Identify which cell holds the provided text, then report its [X, Y] central coordinate. 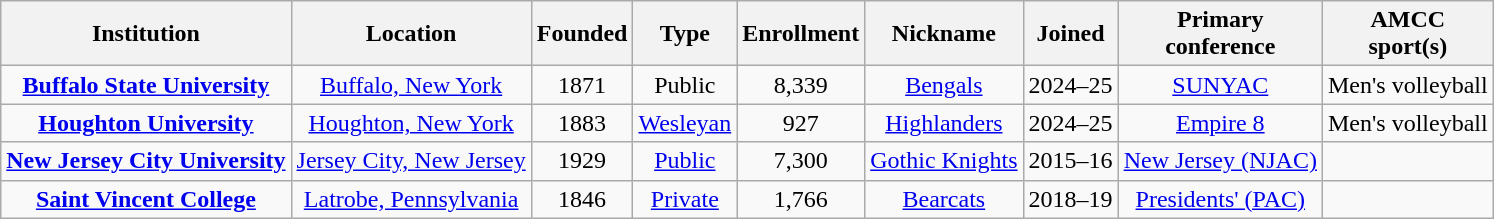
Gothic Knights [944, 161]
927 [801, 123]
SUNYAC [1220, 85]
Private [685, 199]
Bengals [944, 85]
Buffalo State University [146, 85]
2015–16 [1070, 161]
Highlanders [944, 123]
Type [685, 34]
Presidents' (PAC) [1220, 199]
1871 [582, 85]
AMCCsport(s) [1408, 34]
Location [411, 34]
1929 [582, 161]
Buffalo, New York [411, 85]
Founded [582, 34]
Saint Vincent College [146, 199]
Enrollment [801, 34]
2018–19 [1070, 199]
New Jersey (NJAC) [1220, 161]
New Jersey City University [146, 161]
1846 [582, 199]
1,766 [801, 199]
Latrobe, Pennsylvania [411, 199]
Jersey City, New Jersey [411, 161]
1883 [582, 123]
Joined [1070, 34]
Houghton, New York [411, 123]
8,339 [801, 85]
7,300 [801, 161]
Institution [146, 34]
Primaryconference [1220, 34]
Nickname [944, 34]
Houghton University [146, 123]
Bearcats [944, 199]
Wesleyan [685, 123]
Empire 8 [1220, 123]
